Scan for the cell matching the given text and deliver its [X, Y] coordinate at center. 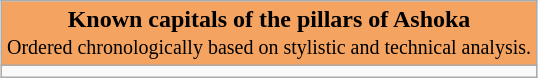
Known capitals of the pillars of AshokaOrdered chronologically based on stylistic and technical analysis. [268, 34]
